Capture the cell that displays the provided text and extract its (X, Y) central coordinate. 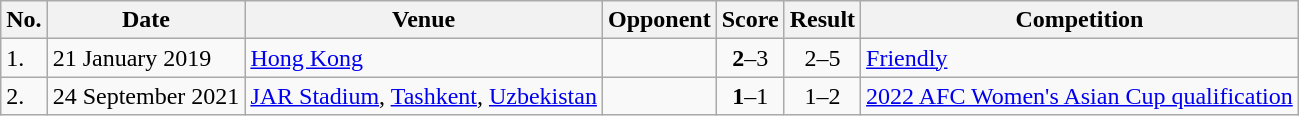
Date (146, 20)
Result (822, 20)
Opponent (659, 20)
2–3 (750, 58)
JAR Stadium, Tashkent, Uzbekistan (424, 96)
Competition (1080, 20)
Score (750, 20)
Friendly (1080, 58)
1–2 (822, 96)
2. (24, 96)
2–5 (822, 58)
2022 AFC Women's Asian Cup qualification (1080, 96)
No. (24, 20)
1–1 (750, 96)
24 September 2021 (146, 96)
21 January 2019 (146, 58)
Hong Kong (424, 58)
Venue (424, 20)
1. (24, 58)
